From the cell containing the given text, extract its center point as [X, Y] coordinate. 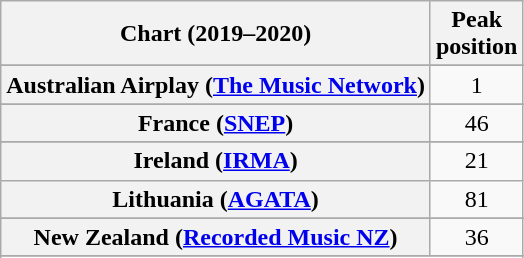
81 [476, 199]
36 [476, 237]
46 [476, 123]
France (SNEP) [216, 123]
Australian Airplay (The Music Network) [216, 85]
Chart (2019–2020) [216, 34]
Lithuania (AGATA) [216, 199]
Ireland (IRMA) [216, 161]
New Zealand (Recorded Music NZ) [216, 237]
1 [476, 85]
Peakposition [476, 34]
21 [476, 161]
